Provide the (x, y) coordinate of the cell's center where the given text is located.  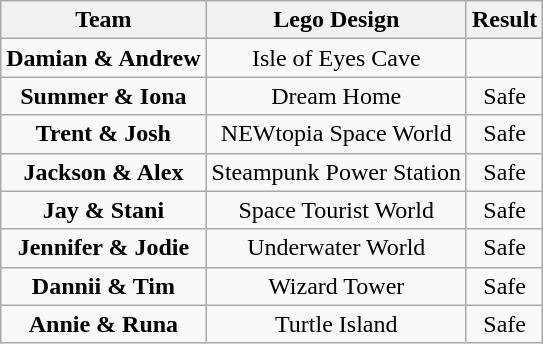
Damian & Andrew (104, 58)
Isle of Eyes Cave (336, 58)
Annie & Runa (104, 324)
Team (104, 20)
Dannii & Tim (104, 286)
Jay & Stani (104, 210)
Dream Home (336, 96)
Turtle Island (336, 324)
Summer & Iona (104, 96)
Result (504, 20)
Jennifer & Jodie (104, 248)
Trent & Josh (104, 134)
NEWtopia Space World (336, 134)
Underwater World (336, 248)
Jackson & Alex (104, 172)
Steampunk Power Station (336, 172)
Wizard Tower (336, 286)
Space Tourist World (336, 210)
Lego Design (336, 20)
